Output the [X, Y] coordinate of the center of the cell containing the given text.  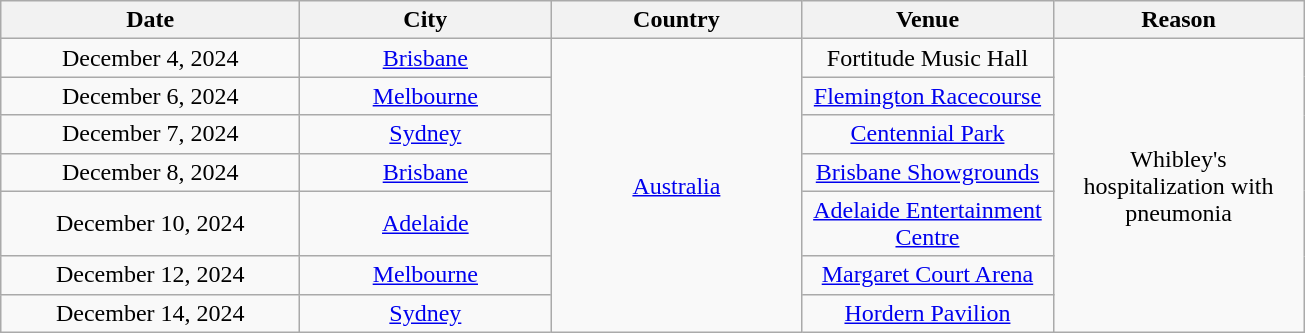
Margaret Court Arena [928, 275]
Date [150, 20]
Country [676, 20]
December 6, 2024 [150, 96]
Australia [676, 186]
December 12, 2024 [150, 275]
December 4, 2024 [150, 58]
Adelaide Entertainment Centre [928, 224]
City [426, 20]
December 14, 2024 [150, 313]
Centennial Park [928, 134]
Adelaide [426, 224]
Hordern Pavilion [928, 313]
Fortitude Music Hall [928, 58]
Venue [928, 20]
Reason [1178, 20]
December 8, 2024 [150, 172]
December 10, 2024 [150, 224]
Brisbane Showgrounds [928, 172]
Flemington Racecourse [928, 96]
December 7, 2024 [150, 134]
Whibley's hospitalization with pneumonia [1178, 186]
